Capture the cell that displays the provided text and extract its (x, y) central coordinate. 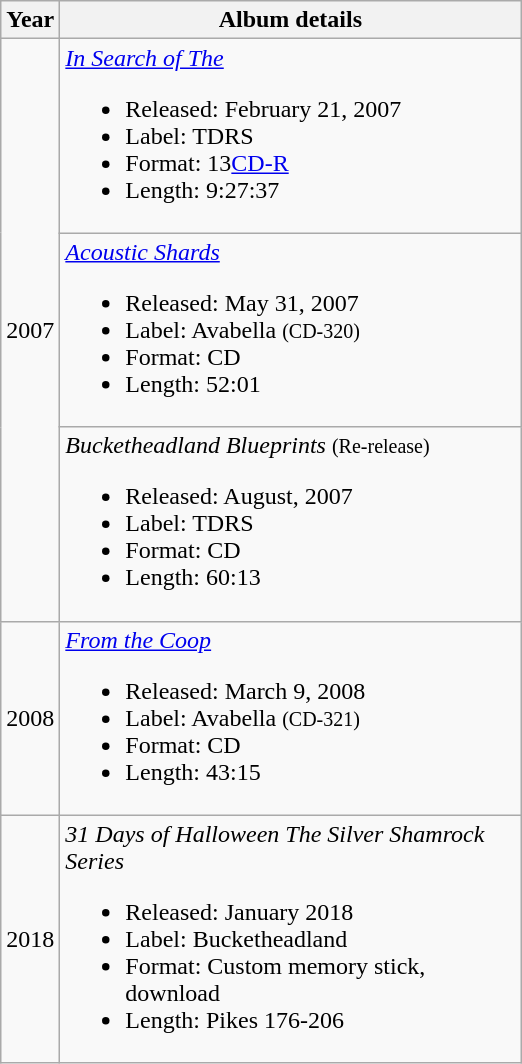
From the CoopReleased: March 9, 2008Label: Avabella (CD-321)Format: CDLength: 43:15 (290, 718)
In Search of TheReleased: February 21, 2007Label: TDRSFormat: 13CD-RLength: 9:27:37 (290, 136)
31 Days of Halloween The Silver Shamrock SeriesReleased: January 2018Label: BucketheadlandFormat: Custom memory stick, downloadLength: Pikes 176-206 (290, 939)
Album details (290, 20)
Year (30, 20)
Bucketheadland Blueprints (Re-release)Released: August, 2007Label: TDRSFormat: CDLength: 60:13 (290, 524)
2008 (30, 718)
2018 (30, 939)
2007 (30, 330)
Acoustic ShardsReleased: May 31, 2007Label: Avabella (CD-320)Format: CDLength: 52:01 (290, 330)
